Return the [x, y] coordinate for the center point of the cell that contains the specified text.  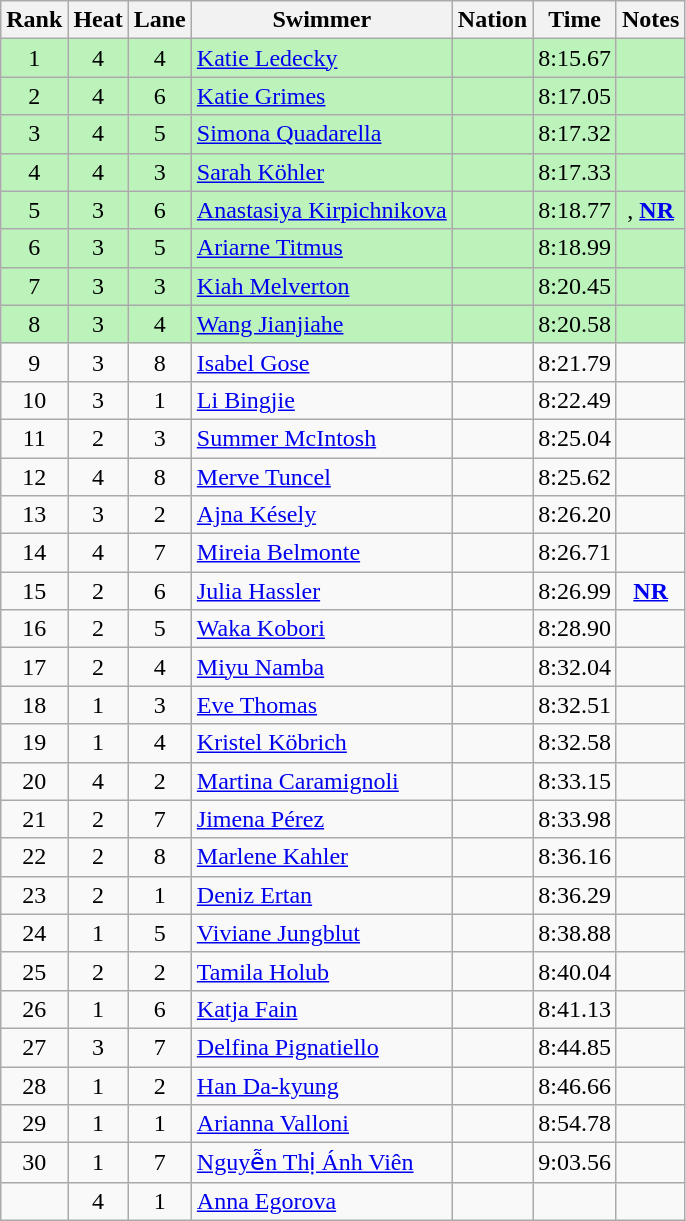
15 [34, 591]
28 [34, 1085]
9 [34, 362]
Julia Hassler [322, 591]
16 [34, 629]
8:18.77 [575, 210]
8:32.04 [575, 667]
Martina Caramignoli [322, 781]
8:17.33 [575, 172]
8:46.66 [575, 1085]
8:26.20 [575, 515]
Ajna Késely [322, 515]
Nation [492, 20]
Katie Grimes [322, 96]
17 [34, 667]
8:25.62 [575, 477]
Marlene Kahler [322, 857]
Sarah Köhler [322, 172]
8:33.98 [575, 819]
Notes [650, 20]
, NR [650, 210]
NR [650, 591]
Mireia Belmonte [322, 553]
Time [575, 20]
26 [34, 1009]
Lane [160, 20]
8:20.58 [575, 324]
Eve Thomas [322, 705]
Anastasiya Kirpichnikova [322, 210]
14 [34, 553]
27 [34, 1047]
21 [34, 819]
20 [34, 781]
8:17.05 [575, 96]
8:26.71 [575, 553]
8:36.29 [575, 895]
23 [34, 895]
Deniz Ertan [322, 895]
Jimena Pérez [322, 819]
8:40.04 [575, 971]
Li Bingjie [322, 400]
8:54.78 [575, 1124]
8:32.58 [575, 743]
8:44.85 [575, 1047]
19 [34, 743]
8:41.13 [575, 1009]
Katja Fain [322, 1009]
Summer McIntosh [322, 438]
Waka Kobori [322, 629]
22 [34, 857]
8:15.67 [575, 58]
8:32.51 [575, 705]
8:33.15 [575, 781]
Tamila Holub [322, 971]
8:26.99 [575, 591]
Miyu Namba [322, 667]
Isabel Gose [322, 362]
29 [34, 1124]
Kristel Köbrich [322, 743]
Anna Egorova [322, 1201]
8:22.49 [575, 400]
Rank [34, 20]
Kiah Melverton [322, 286]
18 [34, 705]
9:03.56 [575, 1163]
12 [34, 477]
Swimmer [322, 20]
8:36.16 [575, 857]
11 [34, 438]
Viviane Jungblut [322, 933]
Arianna Valloni [322, 1124]
30 [34, 1163]
8:20.45 [575, 286]
8:21.79 [575, 362]
24 [34, 933]
Merve Tuncel [322, 477]
Heat [98, 20]
8:18.99 [575, 248]
10 [34, 400]
Ariarne Titmus [322, 248]
8:38.88 [575, 933]
Nguyễn Thị Ánh Viên [322, 1163]
8:17.32 [575, 134]
8:28.90 [575, 629]
Delfina Pignatiello [322, 1047]
Wang Jianjiahe [322, 324]
Han Da-kyung [322, 1085]
8:25.04 [575, 438]
Katie Ledecky [322, 58]
25 [34, 971]
13 [34, 515]
Simona Quadarella [322, 134]
